Determine the (x, y) coordinate at the center of the cell enclosing the given text.  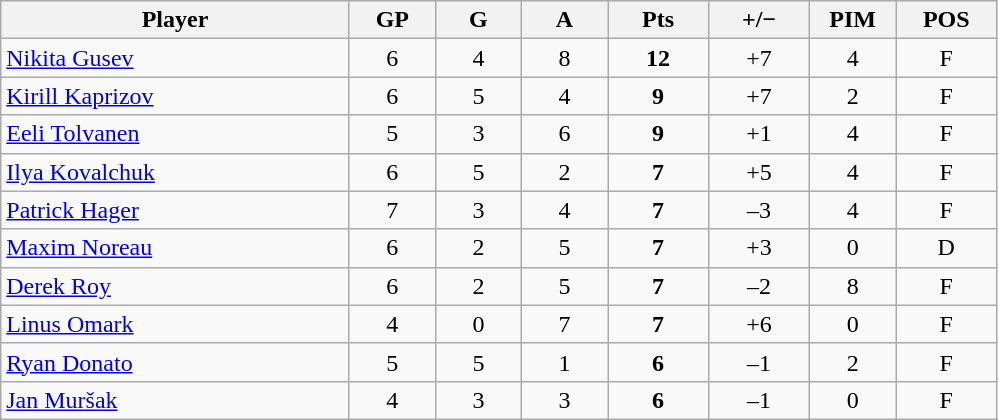
12 (658, 58)
Nikita Gusev (176, 58)
Eeli Tolvanen (176, 134)
–3 (760, 210)
+3 (760, 248)
Ilya Kovalchuk (176, 172)
D (946, 248)
Kirill Kaprizov (176, 96)
Jan Muršak (176, 400)
+5 (760, 172)
A (564, 20)
Player (176, 20)
Pts (658, 20)
–2 (760, 286)
POS (946, 20)
+6 (760, 324)
GP (392, 20)
Derek Roy (176, 286)
+1 (760, 134)
Maxim Noreau (176, 248)
+/− (760, 20)
Linus Omark (176, 324)
G (478, 20)
PIM (853, 20)
1 (564, 362)
Patrick Hager (176, 210)
Ryan Donato (176, 362)
